Output the [x, y] coordinate of the center of the cell containing the given text.  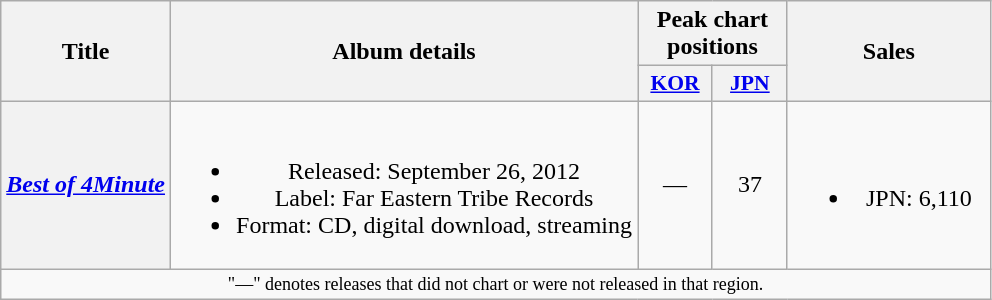
Title [86, 52]
KOR [676, 84]
Sales [888, 52]
— [676, 184]
Album details [404, 52]
Peak chart positions [713, 34]
"—" denotes releases that did not chart or were not released in that region. [496, 284]
Released: September 26, 2012 Label: Far Eastern Tribe RecordsFormat: CD, digital download, streaming [404, 184]
37 [750, 184]
Best of 4Minute [86, 184]
JPN [750, 84]
JPN: 6,110 [888, 184]
